Pinpoint the cell where the given text exists, returning its (x, y) midpoint coordinate. 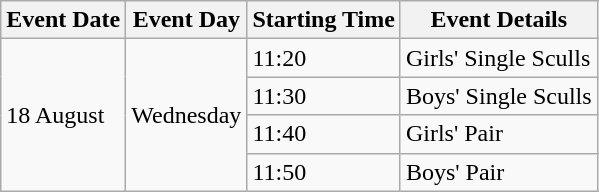
11:50 (324, 172)
Event Details (498, 20)
Wednesday (186, 115)
Boys' Single Sculls (498, 96)
Girls' Pair (498, 134)
Girls' Single Sculls (498, 58)
Starting Time (324, 20)
Boys' Pair (498, 172)
Event Date (64, 20)
11:40 (324, 134)
18 August (64, 115)
11:20 (324, 58)
11:30 (324, 96)
Event Day (186, 20)
